Return the (x, y) coordinate for the center point of the cell that contains the specified text.  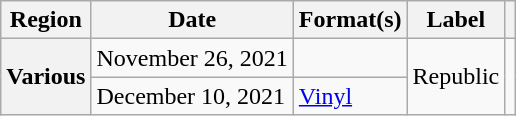
Label (456, 20)
Region (46, 20)
Various (46, 77)
November 26, 2021 (192, 58)
Format(s) (350, 20)
Vinyl (350, 96)
Republic (456, 77)
December 10, 2021 (192, 96)
Date (192, 20)
